Locate the cell with the specified text and output its (X, Y) center coordinate. 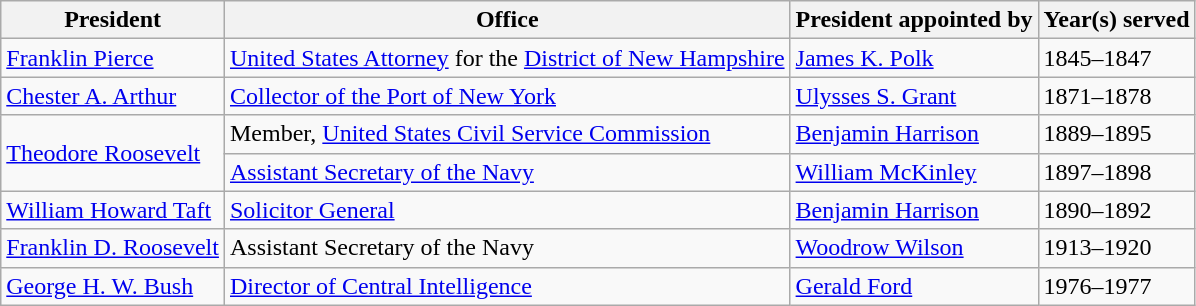
Solicitor General (507, 210)
President (113, 20)
1889–1895 (1116, 134)
President appointed by (914, 20)
Franklin Pierce (113, 58)
Gerald Ford (914, 286)
George H. W. Bush (113, 286)
1913–1920 (1116, 248)
Chester A. Arthur (113, 96)
1976–1977 (1116, 286)
Woodrow Wilson (914, 248)
Office (507, 20)
Director of Central Intelligence (507, 286)
Theodore Roosevelt (113, 153)
1845–1847 (1116, 58)
Year(s) served (1116, 20)
James K. Polk (914, 58)
1871–1878 (1116, 96)
United States Attorney for the District of New Hampshire (507, 58)
William Howard Taft (113, 210)
1897–1898 (1116, 172)
William McKinley (914, 172)
Franklin D. Roosevelt (113, 248)
Collector of the Port of New York (507, 96)
Ulysses S. Grant (914, 96)
Member, United States Civil Service Commission (507, 134)
1890–1892 (1116, 210)
